Identify which cell holds the provided text, then report its [x, y] central coordinate. 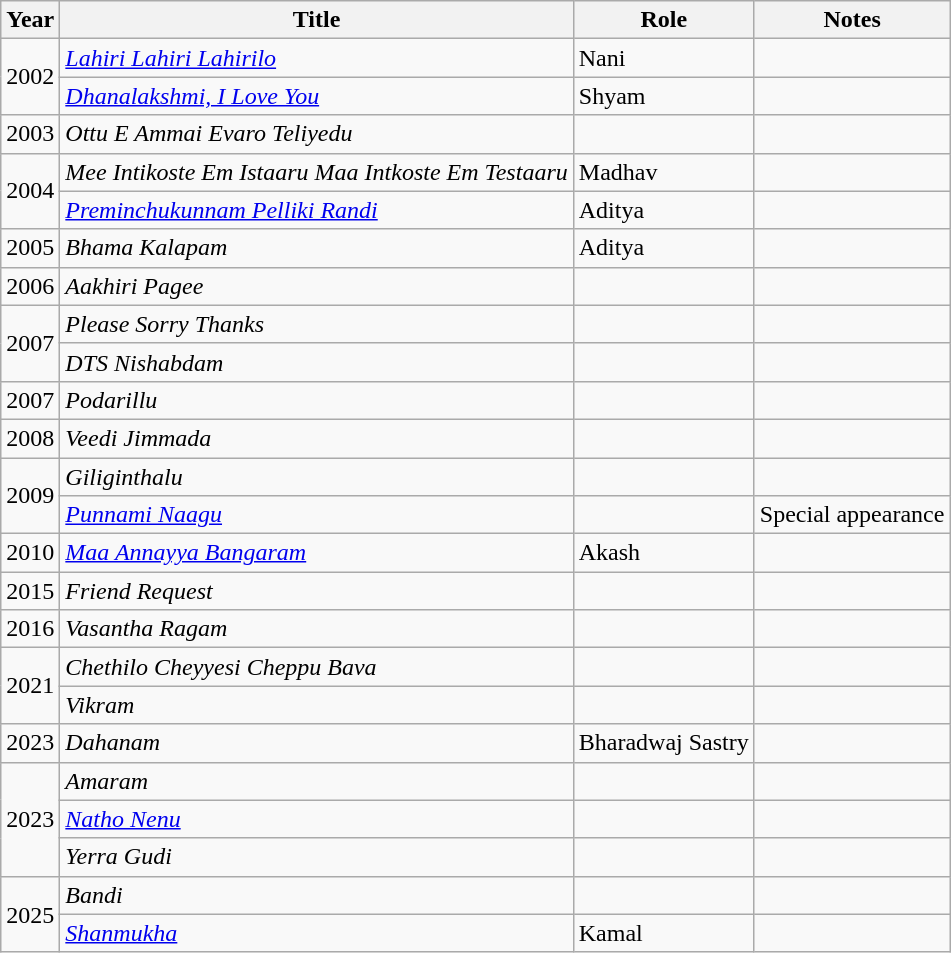
2006 [30, 286]
Veedi Jimmada [316, 438]
Friend Request [316, 591]
2004 [30, 191]
Title [316, 20]
Mee Intikoste Em Istaaru Maa Intkoste Em Testaaru [316, 172]
Role [664, 20]
Amaram [316, 781]
Lahiri Lahiri Lahirilo [316, 58]
2005 [30, 248]
2003 [30, 134]
Podarillu [316, 400]
Giliginthalu [316, 477]
Maa Annayya Bangaram [316, 553]
DTS Nishabdam [316, 362]
Yerra Gudi [316, 857]
Bandi [316, 895]
2008 [30, 438]
Vasantha Ragam [316, 629]
Akash [664, 553]
Dhanalakshmi, I Love You [316, 96]
Notes [852, 20]
Punnami Naagu [316, 515]
Shanmukha [316, 933]
Please Sorry Thanks [316, 324]
Nani [664, 58]
2016 [30, 629]
2009 [30, 496]
Kamal [664, 933]
2010 [30, 553]
Natho Nenu [316, 819]
Preminchukunnam Pelliki Randi [316, 210]
2021 [30, 686]
2002 [30, 77]
Year [30, 20]
2015 [30, 591]
Dahanam [316, 743]
Bharadwaj Sastry [664, 743]
Chethilo Cheyyesi Cheppu Bava [316, 667]
Aakhiri Pagee [316, 286]
Bhama Kalapam [316, 248]
Ottu E Ammai Evaro Teliyedu [316, 134]
Vikram [316, 705]
Madhav [664, 172]
2025 [30, 914]
Special appearance [852, 515]
Shyam [664, 96]
